Extract the [x, y] coordinate from the center of the cell holding the provided text.  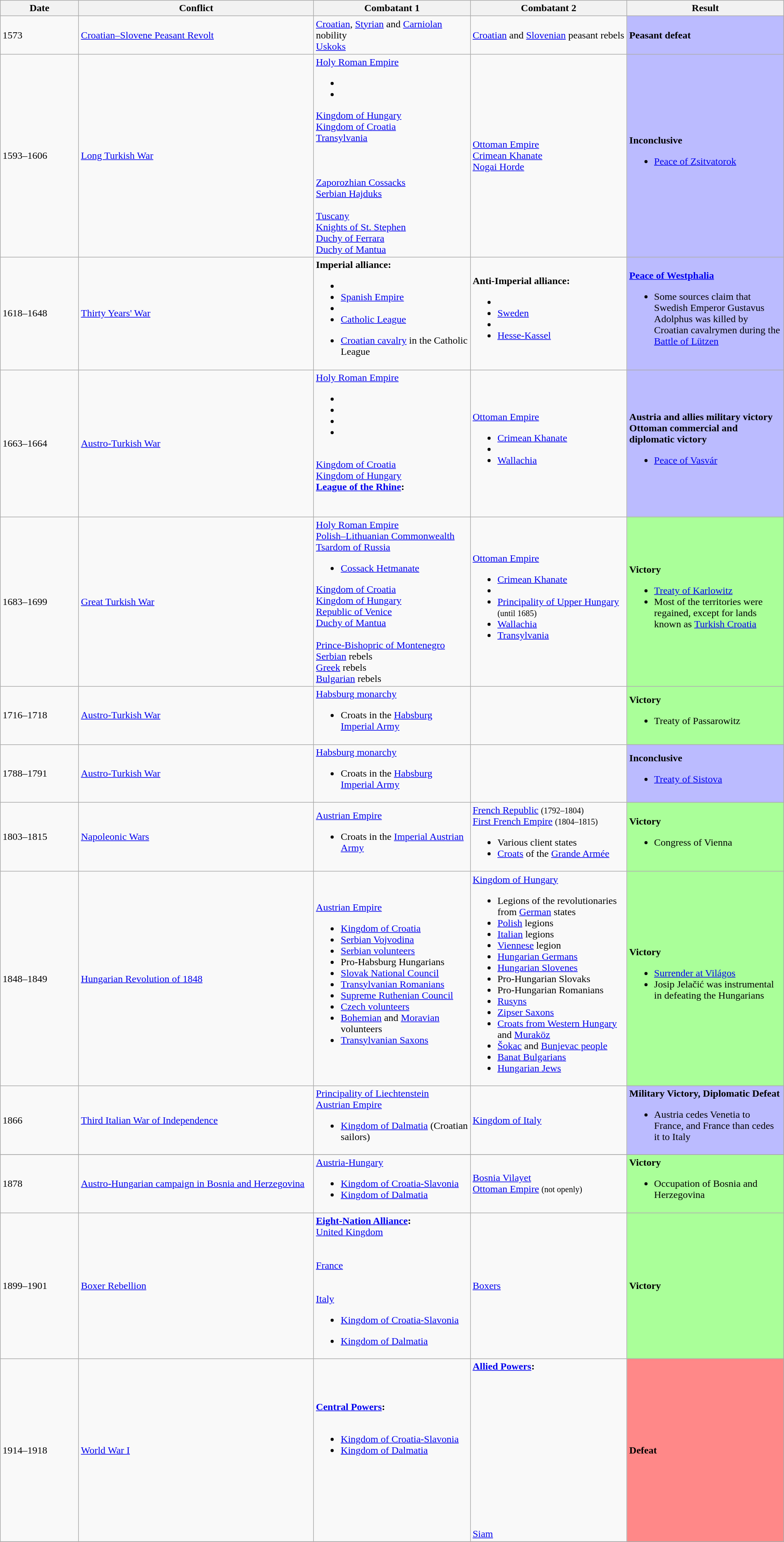
Napoleonic Wars [196, 837]
VictoryTreaty of Passarowitz [705, 715]
Central Powers: Kingdom of Croatia-Slavonia Kingdom of Dalmatia [392, 1451]
Ottoman Empire Crimean Khanate Nogai Horde [548, 155]
1848–1849 [40, 978]
Combatant 1 [392, 8]
Principality of Liechtenstein Austrian Empire Kingdom of Dalmatia (Croatian sailors) [392, 1120]
Peace of WestphaliaSome sources claim that Swedish Emperor Gustavus Adolphus was killed by Croatian cavalrymen during the Battle of Lützen [705, 313]
World War I [196, 1451]
VictorySurrender at VilágosJosip Jelačić was instrumental in defeating the Hungarians [705, 978]
1899–1901 [40, 1285]
Holy Roman Empire Kingdom of Croatia Kingdom of HungaryLeague of the Rhine: [392, 443]
1593–1606 [40, 155]
1573 [40, 35]
1866 [40, 1120]
French Republic (1792–1804) First French Empire (1804–1815)Various client statesCroats of the Grande Armée [548, 837]
1914–1918 [40, 1451]
Date [40, 8]
VictoryOccupation of Bosnia and Herzegovina [705, 1183]
1716–1718 [40, 715]
Croatian, Styrian and Carniolan nobilityUskoks [392, 35]
Combatant 2 [548, 8]
Bosnia Vilayet Ottoman Empire (not openly) [548, 1183]
Defeat [705, 1451]
VictoryTreaty of KarlowitzMost of the territories were regained, except for lands known as Turkish Croatia [705, 602]
Peasant defeat [705, 35]
Third Italian War of Independence [196, 1120]
Allied Powers: Siam [548, 1451]
InconclusivePeace of Zsitvatorok [705, 155]
Eight-Nation Alliance: United Kingdom France Italy Kingdom of Croatia-Slavonia Kingdom of Dalmatia [392, 1285]
Austro-Hungarian campaign in Bosnia and Herzegovina [196, 1183]
InconclusiveTreaty of Sistova [705, 773]
1803–1815 [40, 837]
1878 [40, 1183]
Kingdom of Italy [548, 1120]
1683–1699 [40, 602]
Boxer Rebellion [196, 1285]
Austria-Hungary Kingdom of Croatia-Slavonia Kingdom of Dalmatia [392, 1183]
Long Turkish War [196, 155]
1663–1664 [40, 443]
Conflict [196, 8]
Military Victory, Diplomatic DefeatAustria cedes Venetia to France, and France than cedes it to Italy [705, 1120]
Croatian and Slovenian peasant rebels [548, 35]
Thirty Years' War [196, 313]
Ottoman Empire Crimean Khanate Wallachia [548, 443]
1788–1791 [40, 773]
Anti-Imperial alliance: Sweden Hesse-Kassel [548, 313]
Croatian–Slovene Peasant Revolt [196, 35]
1618–1648 [40, 313]
Austria and allies military victoryOttoman commercial and diplomatic victoryPeace of Vasvár [705, 443]
Ottoman Empire Crimean KhanatePrincipality of Upper Hungary (until 1685) WallachiaTransylvania [548, 602]
Hungarian Revolution of 1848 [196, 978]
Boxers [548, 1285]
VictoryCongress of Vienna [705, 837]
Imperial alliance: Spanish Empire Catholic LeagueCroatian cavalry in the Catholic League [392, 313]
Austrian EmpireCroats in the Imperial Austrian Army [392, 837]
Result [705, 8]
Victory [705, 1285]
Great Turkish War [196, 602]
